Determine the (x, y) coordinate at the center of the cell enclosing the given text.  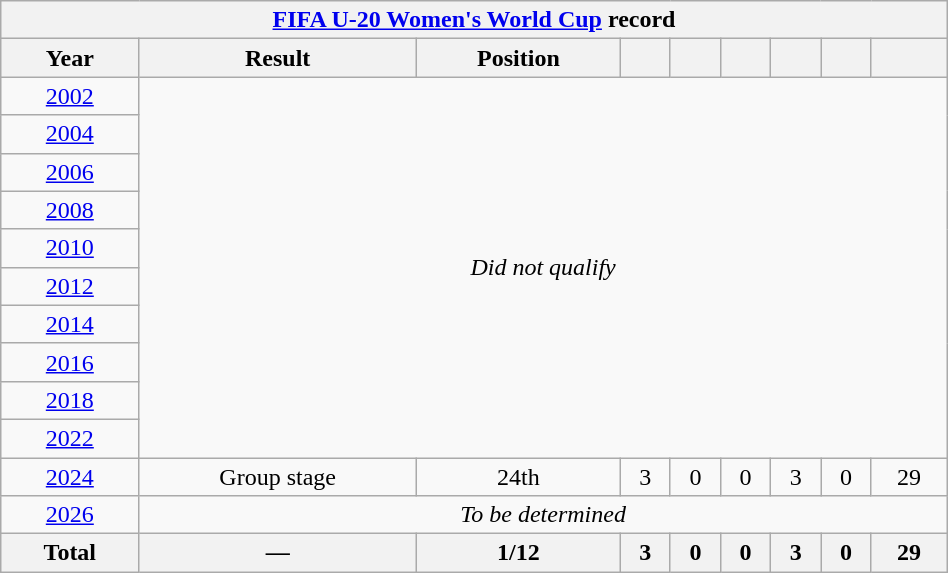
Position (519, 58)
2018 (70, 400)
Result (278, 58)
2004 (70, 134)
2022 (70, 438)
2026 (70, 515)
— (278, 553)
24th (519, 477)
FIFA U-20 Women's World Cup record (474, 20)
2024 (70, 477)
Year (70, 58)
2008 (70, 210)
2002 (70, 96)
Did not qualify (543, 268)
2006 (70, 172)
2016 (70, 362)
Total (70, 553)
2012 (70, 286)
To be determined (543, 515)
1/12 (519, 553)
2010 (70, 248)
Group stage (278, 477)
2014 (70, 324)
